Extract the (x, y) coordinate from the center of the cell holding the provided text.  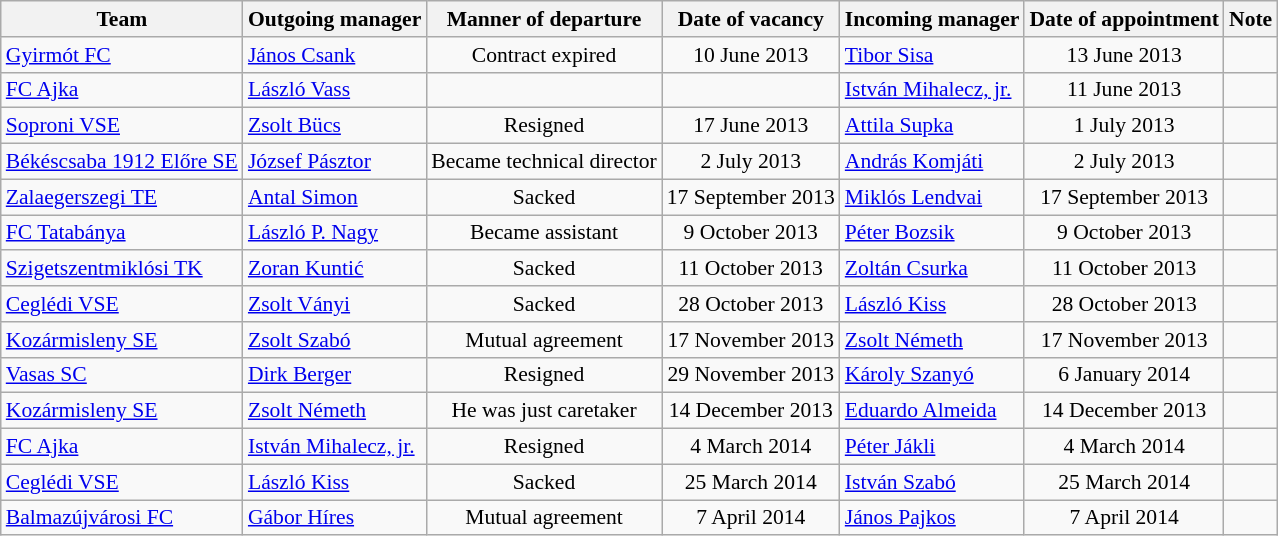
Became technical director (544, 162)
Soproni VSE (122, 126)
Contract expired (544, 55)
Balmazújvárosi FC (122, 518)
Gábor Híres (334, 518)
Péter Bozsik (932, 233)
András Komjáti (932, 162)
Antal Simon (334, 197)
1 July 2013 (1124, 126)
6 January 2014 (1124, 375)
Incoming manager (932, 19)
Eduardo Almeida (932, 411)
Date of vacancy (751, 19)
János Csank (334, 55)
Team (122, 19)
Zsolt Ványi (334, 304)
Zsolt Bücs (334, 126)
FC Tatabánya (122, 233)
17 June 2013 (751, 126)
János Pajkos (932, 518)
Szigetszentmiklósi TK (122, 269)
29 November 2013 (751, 375)
Zsolt Szabó (334, 340)
Békéscsaba 1912 Előre SE (122, 162)
Dirk Berger (334, 375)
11 June 2013 (1124, 90)
József Pásztor (334, 162)
Tibor Sisa (932, 55)
Date of appointment (1124, 19)
Károly Szanyó (932, 375)
Note (1250, 19)
Zoran Kuntić (334, 269)
Zoltán Csurka (932, 269)
István Szabó (932, 482)
Péter Jákli (932, 447)
Miklós Lendvai (932, 197)
Outgoing manager (334, 19)
Became assistant (544, 233)
He was just caretaker (544, 411)
Vasas SC (122, 375)
Zalaegerszegi TE (122, 197)
10 June 2013 (751, 55)
Attila Supka (932, 126)
13 June 2013 (1124, 55)
László Vass (334, 90)
László P. Nagy (334, 233)
Gyirmót FC (122, 55)
Manner of departure (544, 19)
